From the cell containing the given text, extract its center point as (x, y) coordinate. 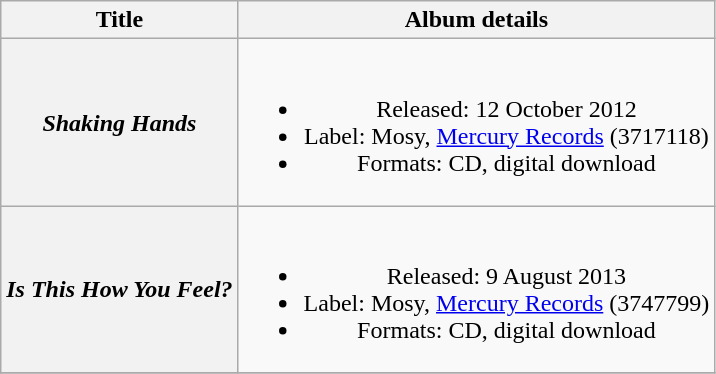
Shaking Hands (120, 122)
Title (120, 20)
Released: 9 August 2013Label: Mosy, Mercury Records (3747799)Formats: CD, digital download (476, 290)
Album details (476, 20)
Released: 12 October 2012Label: Mosy, Mercury Records (3717118)Formats: CD, digital download (476, 122)
Is This How You Feel? (120, 290)
